Provide the [x, y] coordinate of the cell's center where the given text is located.  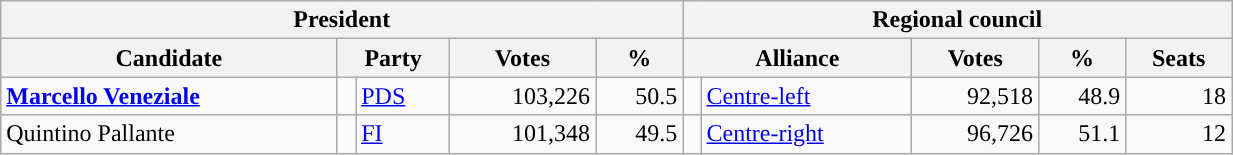
Regional council [958, 20]
PDS [403, 96]
FI [403, 134]
50.5 [640, 96]
92,518 [976, 96]
Marcello Veneziale [169, 96]
Quintino Pallante [169, 134]
12 [1179, 134]
101,348 [522, 134]
Alliance [798, 58]
Centre-right [806, 134]
48.9 [1082, 96]
Party [393, 58]
Centre-left [806, 96]
96,726 [976, 134]
51.1 [1082, 134]
49.5 [640, 134]
Seats [1179, 58]
18 [1179, 96]
Candidate [169, 58]
President [342, 20]
103,226 [522, 96]
